Provide the (x, y) coordinate of the cell's center where the given text is located.  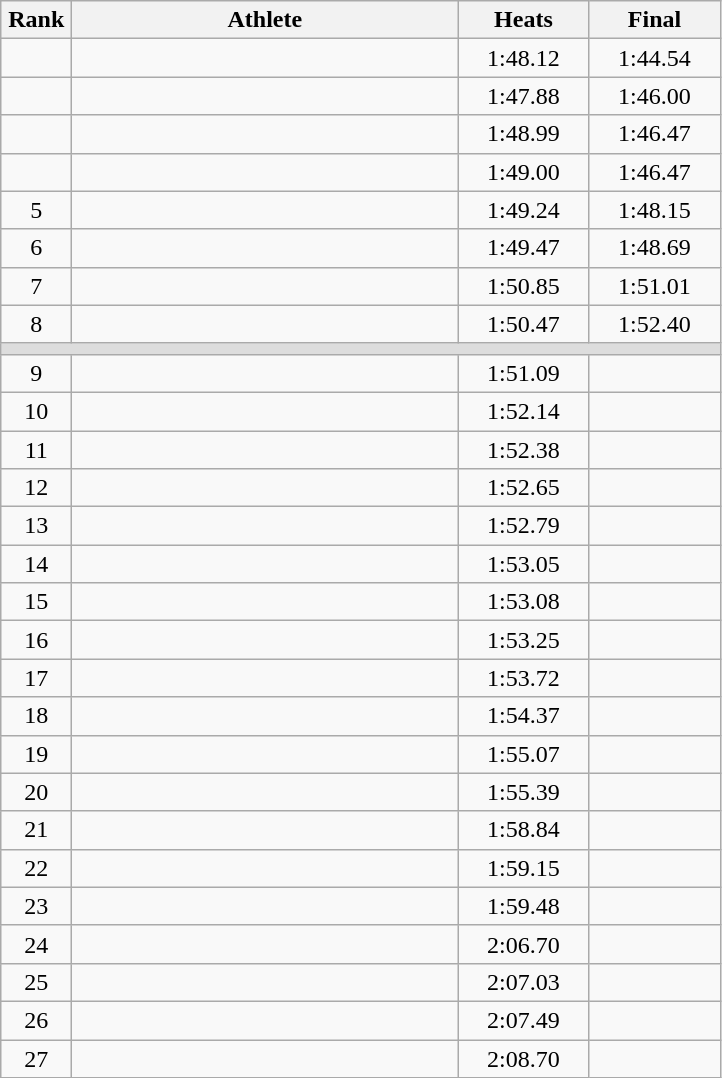
1:59.48 (524, 906)
1:51.01 (654, 286)
25 (36, 982)
1:44.54 (654, 58)
1:51.09 (524, 373)
14 (36, 564)
15 (36, 602)
1:48.15 (654, 210)
1:50.47 (524, 324)
Rank (36, 20)
21 (36, 830)
1:46.00 (654, 96)
1:50.85 (524, 286)
1:49.47 (524, 248)
1:54.37 (524, 716)
8 (36, 324)
23 (36, 906)
1:55.07 (524, 754)
10 (36, 411)
12 (36, 488)
20 (36, 792)
2:07.03 (524, 982)
Final (654, 20)
1:49.24 (524, 210)
1:58.84 (524, 830)
18 (36, 716)
1:48.99 (524, 134)
1:59.15 (524, 868)
Heats (524, 20)
1:52.40 (654, 324)
1:52.79 (524, 526)
1:52.14 (524, 411)
26 (36, 1020)
1:47.88 (524, 96)
22 (36, 868)
2:06.70 (524, 944)
1:48.69 (654, 248)
Athlete (265, 20)
6 (36, 248)
1:52.38 (524, 449)
5 (36, 210)
9 (36, 373)
1:53.25 (524, 640)
7 (36, 286)
1:49.00 (524, 172)
1:53.05 (524, 564)
1:53.08 (524, 602)
2:08.70 (524, 1059)
2:07.49 (524, 1020)
17 (36, 678)
19 (36, 754)
16 (36, 640)
1:48.12 (524, 58)
1:53.72 (524, 678)
11 (36, 449)
1:52.65 (524, 488)
13 (36, 526)
27 (36, 1059)
24 (36, 944)
1:55.39 (524, 792)
